Search for the cell housing the specified text and yield its [X, Y] center coordinate. 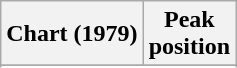
Chart (1979) [72, 34]
Peakposition [189, 34]
